For the text-containing cell, return its midpoint in [x, y] coordinate format. 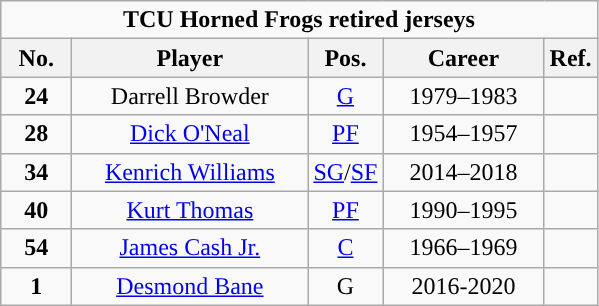
1 [36, 286]
28 [36, 134]
Kenrich Williams [190, 172]
Kurt Thomas [190, 210]
TCU Horned Frogs retired jerseys [299, 20]
24 [36, 96]
Career [464, 58]
40 [36, 210]
C [346, 248]
James Cash Jr. [190, 248]
1966–1969 [464, 248]
2014–2018 [464, 172]
Player [190, 58]
No. [36, 58]
1979–1983 [464, 96]
1990–1995 [464, 210]
1954–1957 [464, 134]
Pos. [346, 58]
34 [36, 172]
Ref. [570, 58]
Dick O'Neal [190, 134]
2016-2020 [464, 286]
Desmond Bane [190, 286]
Darrell Browder [190, 96]
SG/SF [346, 172]
54 [36, 248]
